Provide the [X, Y] coordinate of the cell's center where the given text is located.  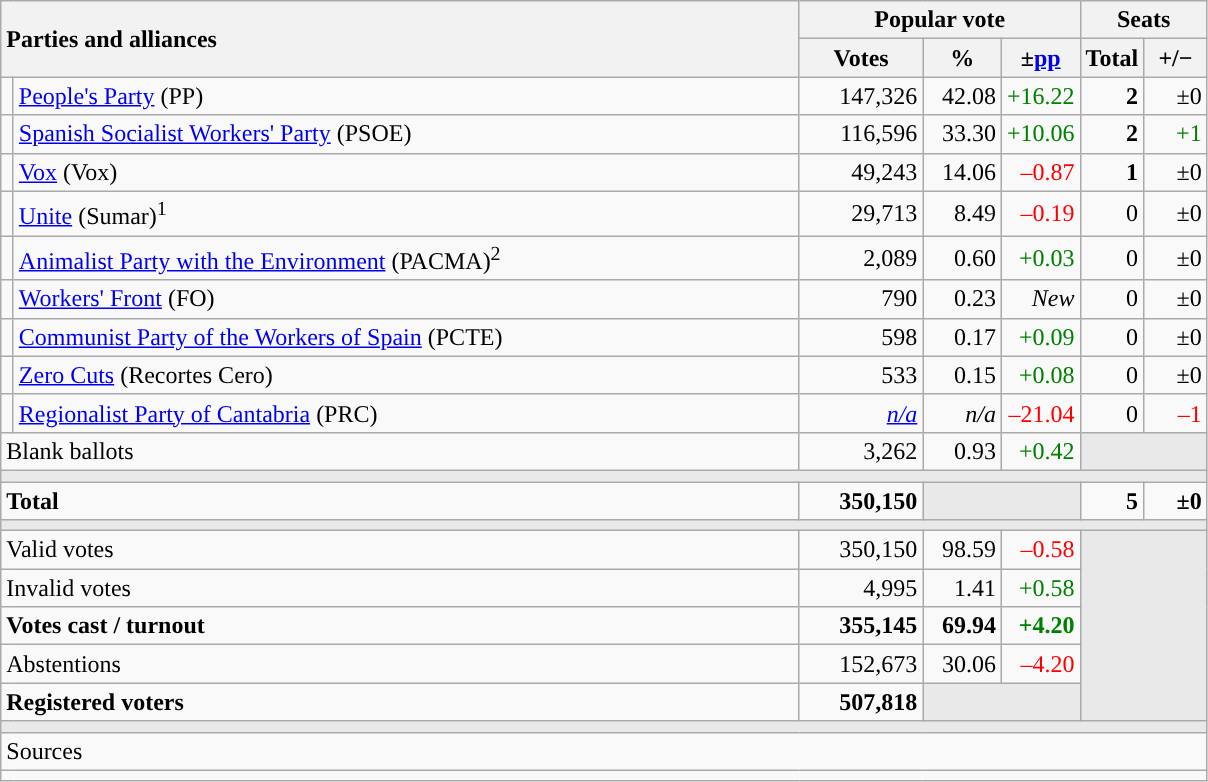
0.23 [962, 299]
507,818 [861, 702]
29,713 [861, 214]
+1 [1176, 134]
+/− [1176, 58]
4,995 [861, 588]
Spanish Socialist Workers' Party (PSOE) [406, 134]
2,089 [861, 258]
+16.22 [1040, 96]
14.06 [962, 172]
–4.20 [1040, 664]
42.08 [962, 96]
5 [1112, 501]
–1 [1176, 413]
+4.20 [1040, 626]
147,326 [861, 96]
533 [861, 375]
30.06 [962, 664]
Sources [604, 751]
1.41 [962, 588]
Blank ballots [400, 451]
355,145 [861, 626]
Registered voters [400, 702]
±pp [1040, 58]
8.49 [962, 214]
–0.19 [1040, 214]
Seats [1144, 20]
New [1040, 299]
Votes [861, 58]
Communist Party of the Workers of Spain (PCTE) [406, 337]
Workers' Front (FO) [406, 299]
Animalist Party with the Environment (PACMA)2 [406, 258]
Popular vote [940, 20]
0.93 [962, 451]
98.59 [962, 550]
0.17 [962, 337]
+0.42 [1040, 451]
Regionalist Party of Cantabria (PRC) [406, 413]
0.60 [962, 258]
% [962, 58]
+0.58 [1040, 588]
+0.09 [1040, 337]
49,243 [861, 172]
Abstentions [400, 664]
Parties and alliances [400, 39]
–0.87 [1040, 172]
598 [861, 337]
+10.06 [1040, 134]
Votes cast / turnout [400, 626]
152,673 [861, 664]
3,262 [861, 451]
People's Party (PP) [406, 96]
1 [1112, 172]
–21.04 [1040, 413]
0.15 [962, 375]
116,596 [861, 134]
Valid votes [400, 550]
+0.08 [1040, 375]
Vox (Vox) [406, 172]
Zero Cuts (Recortes Cero) [406, 375]
Unite (Sumar)1 [406, 214]
+0.03 [1040, 258]
33.30 [962, 134]
Invalid votes [400, 588]
–0.58 [1040, 550]
790 [861, 299]
69.94 [962, 626]
